Determine the [x, y] coordinate at the center of the cell enclosing the given text.  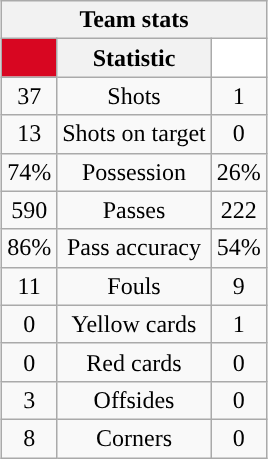
Possession [134, 172]
Yellow cards [134, 324]
8 [30, 438]
9 [238, 286]
Shots [134, 96]
37 [30, 96]
Statistic [134, 58]
Passes [134, 210]
Fouls [134, 286]
590 [30, 210]
26% [238, 172]
Corners [134, 438]
222 [238, 210]
Team stats [134, 20]
11 [30, 286]
13 [30, 134]
74% [30, 172]
Red cards [134, 362]
Offsides [134, 400]
86% [30, 248]
3 [30, 400]
Pass accuracy [134, 248]
Shots on target [134, 134]
54% [238, 248]
